For the text-containing cell, return its midpoint in (x, y) coordinate format. 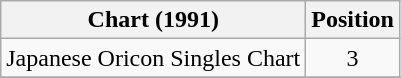
Position (353, 20)
3 (353, 58)
Chart (1991) (154, 20)
Japanese Oricon Singles Chart (154, 58)
